From the cell containing the given text, extract its center point as [x, y] coordinate. 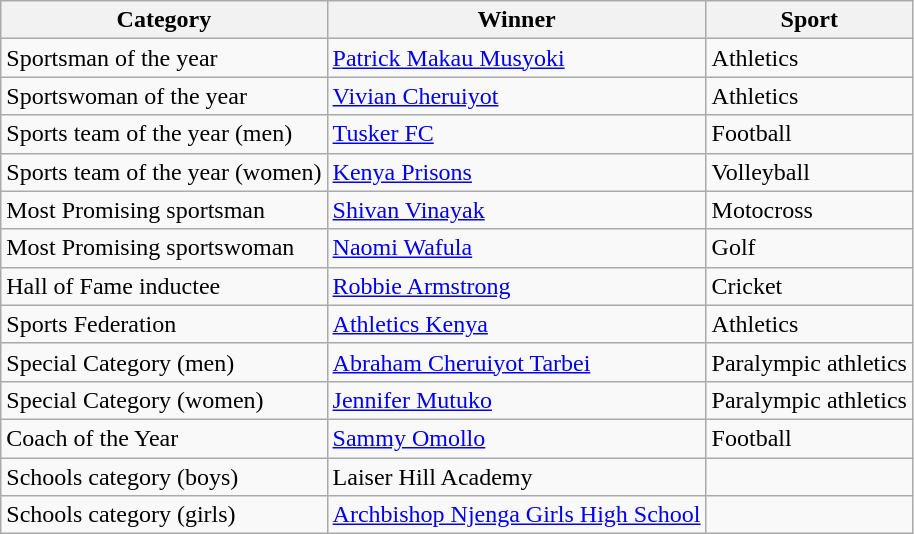
Special Category (women) [164, 400]
Patrick Makau Musyoki [516, 58]
Vivian Cheruiyot [516, 96]
Special Category (men) [164, 362]
Winner [516, 20]
Sportsman of the year [164, 58]
Naomi Wafula [516, 248]
Sport [809, 20]
Hall of Fame inductee [164, 286]
Sportswoman of the year [164, 96]
Laiser Hill Academy [516, 477]
Archbishop Njenga Girls High School [516, 515]
Sports team of the year (men) [164, 134]
Schools category (boys) [164, 477]
Volleyball [809, 172]
Jennifer Mutuko [516, 400]
Category [164, 20]
Cricket [809, 286]
Athletics Kenya [516, 324]
Tusker FC [516, 134]
Robbie Armstrong [516, 286]
Sports team of the year (women) [164, 172]
Sports Federation [164, 324]
Abraham Cheruiyot Tarbei [516, 362]
Sammy Omollo [516, 438]
Schools category (girls) [164, 515]
Coach of the Year [164, 438]
Golf [809, 248]
Most Promising sportswoman [164, 248]
Motocross [809, 210]
Kenya Prisons [516, 172]
Most Promising sportsman [164, 210]
Shivan Vinayak [516, 210]
